Search for the cell housing the specified text and yield its [X, Y] center coordinate. 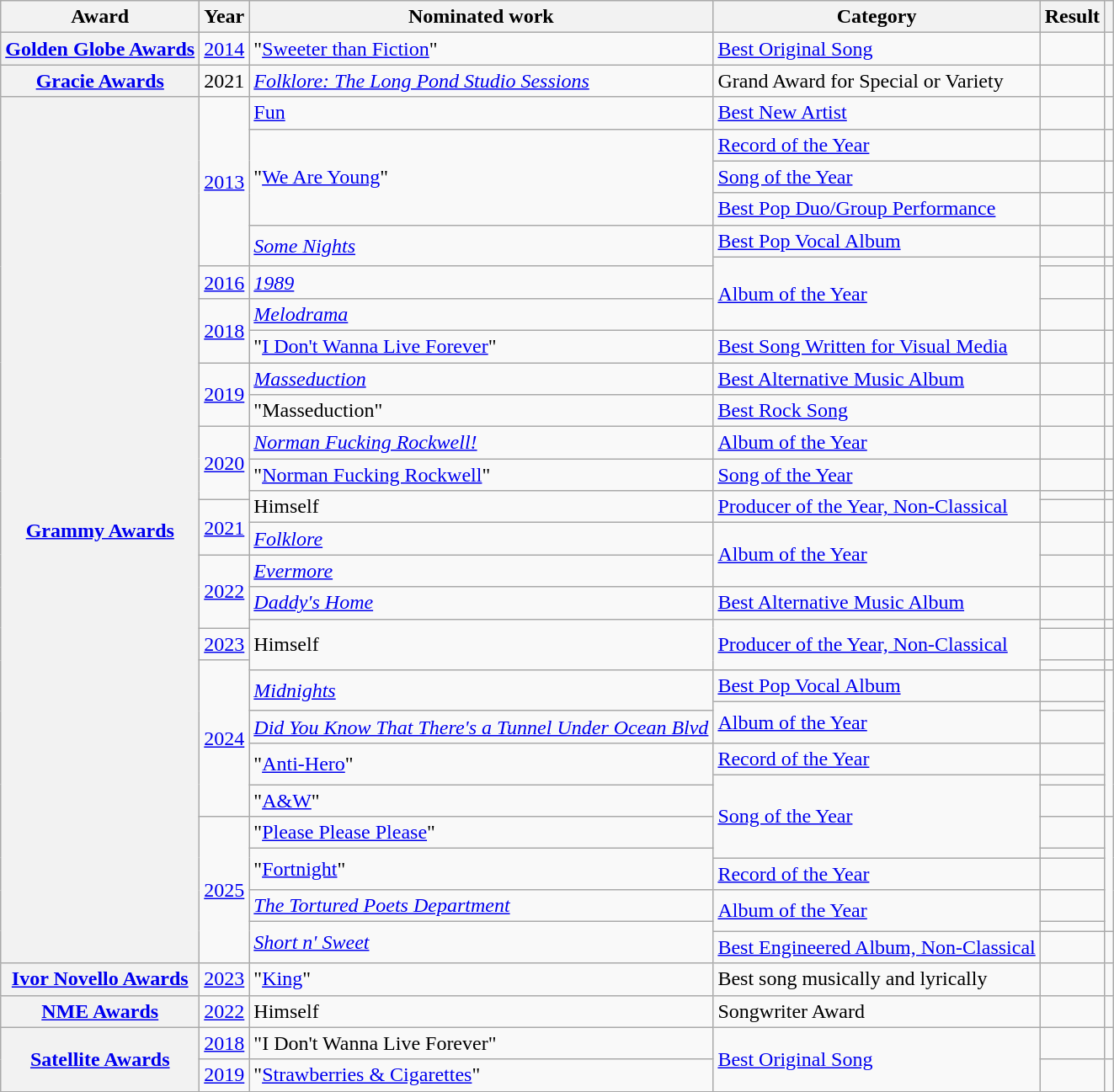
2025 [224, 890]
"Fortnight" [482, 869]
Did You Know That There's a Tunnel Under Ocean Blvd [482, 727]
Short n' Sweet [482, 943]
Nominated work [482, 17]
Result [1072, 17]
"Anti-Hero" [482, 763]
"A&W" [482, 801]
Category [877, 17]
2013 [224, 182]
Year [224, 17]
"We Are Young" [482, 177]
Melodrama [482, 314]
Grand Award for Special or Variety [877, 81]
"King" [482, 979]
"Masseduction" [482, 411]
Evermore [482, 571]
Ivor Novello Awards [100, 979]
The Tortured Poets Department [482, 906]
Folklore: The Long Pond Studio Sessions [482, 81]
Award [100, 17]
Fun [482, 113]
"Sweeter than Fiction" [482, 49]
Grammy Awards [100, 530]
Folklore [482, 539]
Best Pop Duo/Group Performance [877, 209]
Best Song Written for Visual Media [877, 346]
Daddy's Home [482, 603]
"Please Please Please" [482, 833]
"Norman Fucking Rockwell" [482, 475]
Songwriter Award [877, 1011]
1989 [482, 282]
Satellite Awards [100, 1059]
Masseduction [482, 378]
2014 [224, 49]
Best song musically and lyrically [877, 979]
2016 [224, 282]
Best New Artist [877, 113]
Best Engineered Album, Non-Classical [877, 947]
Some Nights [482, 246]
Midnights [482, 690]
Norman Fucking Rockwell! [482, 443]
2024 [224, 738]
Golden Globe Awards [100, 49]
2020 [224, 463]
Best Rock Song [877, 411]
NME Awards [100, 1011]
"Strawberries & Cigarettes" [482, 1075]
Gracie Awards [100, 81]
